Pinpoint the cell where the given text exists, returning its (x, y) midpoint coordinate. 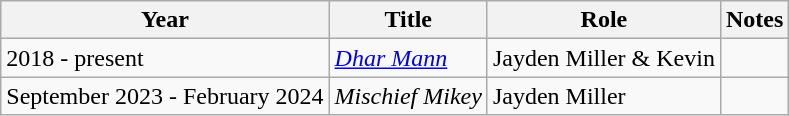
Jayden Miller & Kevin (604, 58)
Mischief Mikey (408, 96)
Notes (754, 20)
Year (165, 20)
Title (408, 20)
Role (604, 20)
Jayden Miller (604, 96)
2018 - present (165, 58)
Dhar Mann (408, 58)
September 2023 - February 2024 (165, 96)
